For the text-containing cell, return its midpoint in (X, Y) coordinate format. 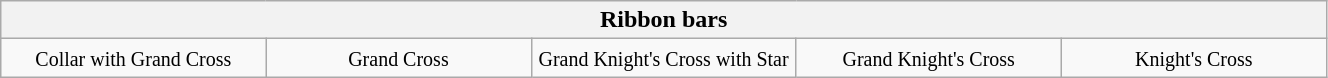
Grand Knight's Cross with Star (664, 58)
Grand Knight's Cross (928, 58)
Ribbon bars (664, 20)
Knight's Cross (1194, 58)
Grand Cross (398, 58)
Collar with Grand Cross (134, 58)
